Pinpoint the cell where the given text exists, returning its [X, Y] midpoint coordinate. 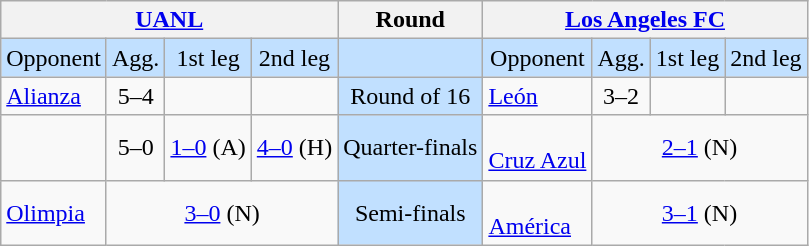
Quarter-finals [410, 148]
5–4 [135, 96]
Round [410, 20]
2–1 (N) [700, 148]
León [538, 96]
Alianza [54, 96]
Semi-finals [410, 212]
3–0 (N) [222, 212]
5–0 [135, 148]
3–2 [621, 96]
Olimpia [54, 212]
América [538, 212]
Round of 16 [410, 96]
UANL [170, 20]
3–1 (N) [700, 212]
Los Angeles FC [645, 20]
4–0 (H) [294, 148]
Cruz Azul [538, 148]
1–0 (A) [208, 148]
